Find where the given text appears and provide that cell's center as [x, y] coordinate. 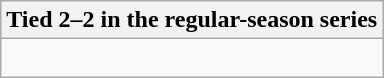
Tied 2–2 in the regular-season series [192, 20]
